Detect which cell encompasses the target text, then output its [X, Y] center coordinate. 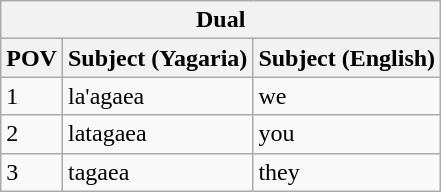
tagaea [157, 172]
latagaea [157, 134]
Dual [221, 20]
Subject (English) [347, 58]
POV [32, 58]
you [347, 134]
we [347, 96]
they [347, 172]
2 [32, 134]
la'agaea [157, 96]
Subject (Yagaria) [157, 58]
3 [32, 172]
1 [32, 96]
